Extract the (X, Y) coordinate from the center of the cell holding the provided text.  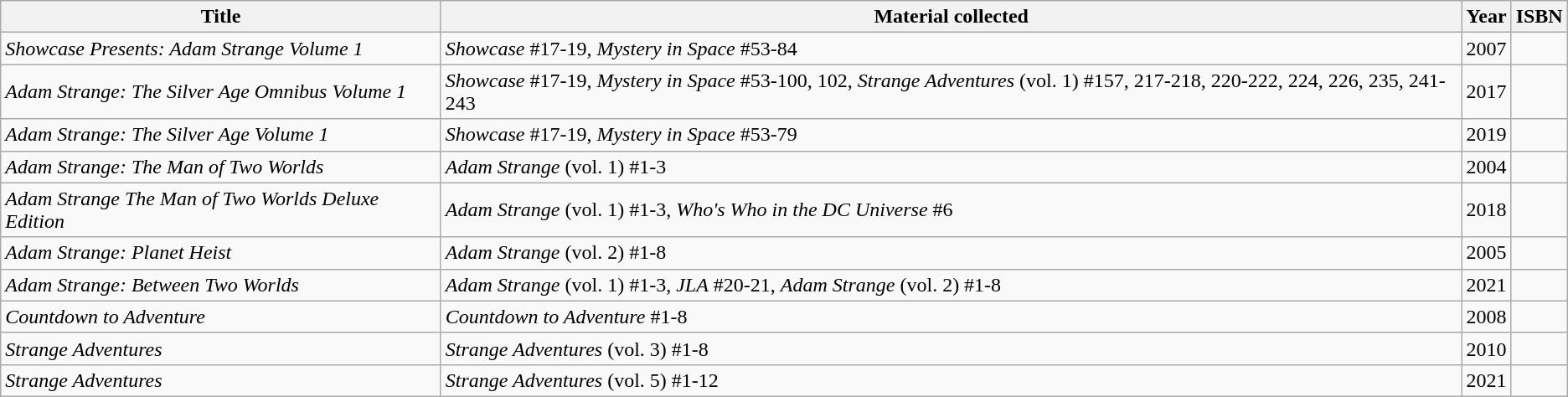
Adam Strange: The Silver Age Omnibus Volume 1 (221, 92)
Adam Strange: Planet Heist (221, 253)
Title (221, 17)
Showcase #17-19, Mystery in Space #53-79 (952, 135)
Showcase #17-19, Mystery in Space #53-84 (952, 49)
2008 (1486, 317)
Adam Strange: The Man of Two Worlds (221, 167)
Adam Strange: The Silver Age Volume 1 (221, 135)
Adam Strange (vol. 2) #1-8 (952, 253)
Adam Strange (vol. 1) #1-3 (952, 167)
Year (1486, 17)
2010 (1486, 348)
Showcase #17-19, Mystery in Space #53-100, 102, Strange Adventures (vol. 1) #157, 217-218, 220-222, 224, 226, 235, 241-243 (952, 92)
Countdown to Adventure #1-8 (952, 317)
Adam Strange The Man of Two Worlds Deluxe Edition (221, 209)
Adam Strange: Between Two Worlds (221, 285)
Adam Strange (vol. 1) #1-3, JLA #20-21, Adam Strange (vol. 2) #1-8 (952, 285)
ISBN (1540, 17)
2017 (1486, 92)
Strange Adventures (vol. 3) #1-8 (952, 348)
2004 (1486, 167)
Adam Strange (vol. 1) #1-3, Who's Who in the DC Universe #6 (952, 209)
2007 (1486, 49)
2018 (1486, 209)
Strange Adventures (vol. 5) #1-12 (952, 380)
2019 (1486, 135)
Showcase Presents: Adam Strange Volume 1 (221, 49)
Countdown to Adventure (221, 317)
2005 (1486, 253)
Material collected (952, 17)
